Locate the cell with the specified text and output its [X, Y] center coordinate. 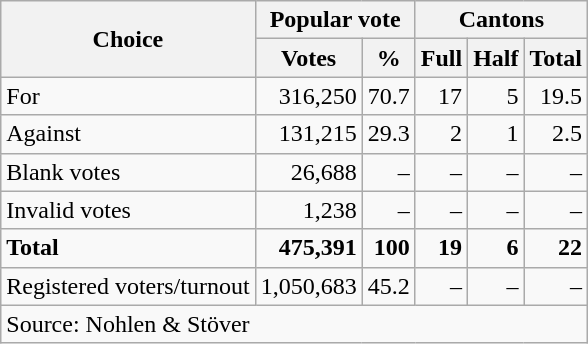
22 [556, 248]
Popular vote [335, 20]
45.2 [388, 286]
100 [388, 248]
2.5 [556, 134]
19 [441, 248]
Cantons [501, 20]
For [128, 96]
Full [441, 58]
Blank votes [128, 172]
29.3 [388, 134]
19.5 [556, 96]
70.7 [388, 96]
Votes [308, 58]
Invalid votes [128, 210]
1 [496, 134]
2 [441, 134]
Against [128, 134]
Source: Nohlen & Stöver [294, 324]
131,215 [308, 134]
475,391 [308, 248]
1,050,683 [308, 286]
Half [496, 58]
% [388, 58]
6 [496, 248]
316,250 [308, 96]
Choice [128, 39]
Registered voters/turnout [128, 286]
26,688 [308, 172]
5 [496, 96]
17 [441, 96]
1,238 [308, 210]
